Extract the [X, Y] coordinate from the center of the cell holding the provided text.  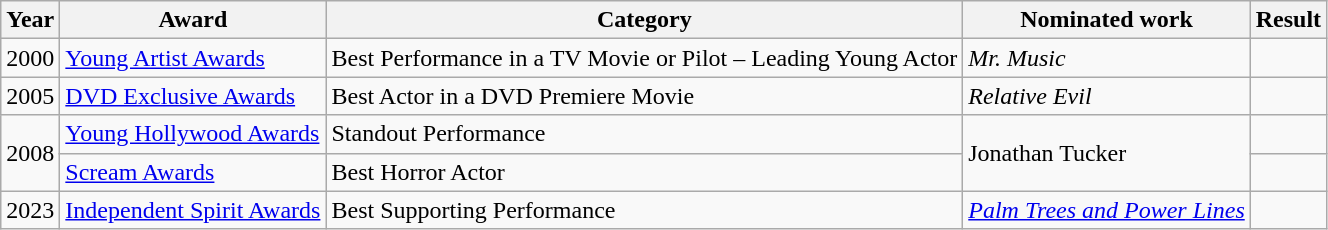
Jonathan Tucker [1107, 153]
2023 [30, 210]
Year [30, 20]
2008 [30, 153]
Young Artist Awards [193, 58]
Best Actor in a DVD Premiere Movie [644, 96]
Relative Evil [1107, 96]
Standout Performance [644, 134]
Mr. Music [1107, 58]
Scream Awards [193, 172]
Palm Trees and Power Lines [1107, 210]
Result [1288, 20]
Best Performance in a TV Movie or Pilot – Leading Young Actor [644, 58]
Independent Spirit Awards [193, 210]
Category [644, 20]
Young Hollywood Awards [193, 134]
Best Horror Actor [644, 172]
Nominated work [1107, 20]
Award [193, 20]
Best Supporting Performance [644, 210]
2005 [30, 96]
DVD Exclusive Awards [193, 96]
2000 [30, 58]
